Find where the given text appears and provide that cell's center as (X, Y) coordinate. 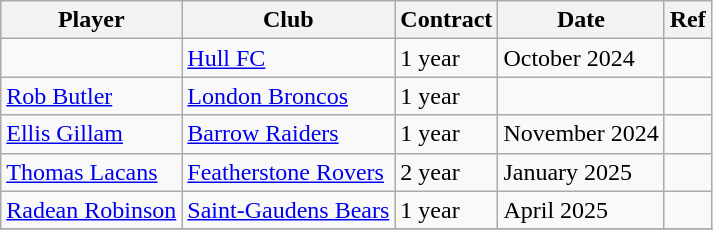
Ref (688, 20)
April 2025 (581, 210)
Thomas Lacans (92, 172)
Player (92, 20)
2 year (446, 172)
Hull FC (288, 58)
Featherstone Rovers (288, 172)
Rob Butler (92, 96)
Contract (446, 20)
Radean Robinson (92, 210)
Barrow Raiders (288, 134)
Date (581, 20)
Saint-Gaudens Bears (288, 210)
October 2024 (581, 58)
November 2024 (581, 134)
London Broncos (288, 96)
Ellis Gillam (92, 134)
January 2025 (581, 172)
Club (288, 20)
